Output the (x, y) coordinate of the center of the cell containing the given text.  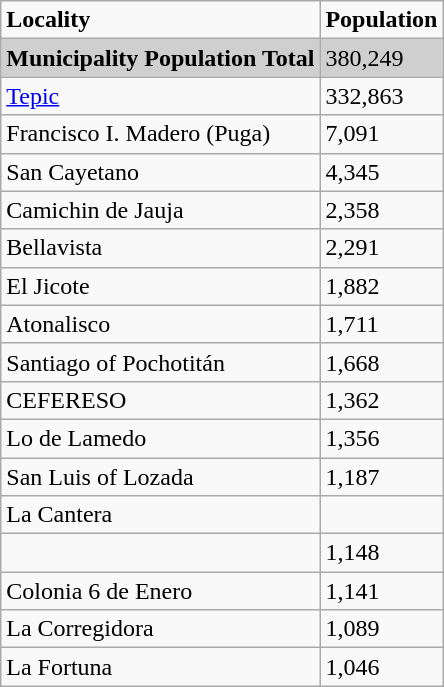
Lo de Lamedo (160, 438)
1,711 (382, 324)
Bellavista (160, 248)
1,356 (382, 438)
1,187 (382, 477)
Atonalisco (160, 324)
Camichin de Jauja (160, 210)
1,046 (382, 667)
El Jicote (160, 286)
San Cayetano (160, 172)
Population (382, 20)
1,141 (382, 591)
4,345 (382, 172)
1,089 (382, 629)
Locality (160, 20)
1,668 (382, 362)
7,091 (382, 134)
Francisco I. Madero (Puga) (160, 134)
1,148 (382, 553)
Municipality Population Total (160, 58)
La Corregidora (160, 629)
La Fortuna (160, 667)
332,863 (382, 96)
Tepic (160, 96)
La Cantera (160, 515)
1,882 (382, 286)
Santiago of Pochotitán (160, 362)
CEFERESO (160, 400)
Colonia 6 de Enero (160, 591)
2,358 (382, 210)
2,291 (382, 248)
380,249 (382, 58)
1,362 (382, 400)
San Luis of Lozada (160, 477)
